Locate the cell with the specified text and output its [X, Y] center coordinate. 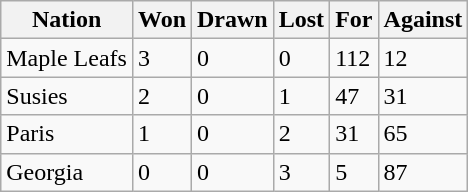
65 [423, 134]
47 [354, 96]
Against [423, 20]
Maple Leafs [67, 58]
112 [354, 58]
Won [162, 20]
5 [354, 172]
Paris [67, 134]
12 [423, 58]
87 [423, 172]
For [354, 20]
Nation [67, 20]
Susies [67, 96]
Georgia [67, 172]
Lost [301, 20]
Drawn [233, 20]
